Detect which cell encompasses the target text, then output its (x, y) center coordinate. 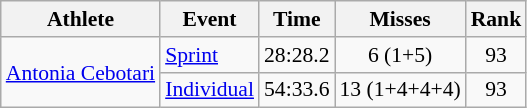
Misses (400, 19)
6 (1+5) (400, 55)
28:28.2 (296, 55)
13 (1+4+4+4) (400, 90)
Rank (496, 19)
Time (296, 19)
Antonia Cebotari (80, 72)
Athlete (80, 19)
Sprint (210, 55)
Event (210, 19)
54:33.6 (296, 90)
Individual (210, 90)
